Provide the [X, Y] coordinate of the cell's center where the given text is located.  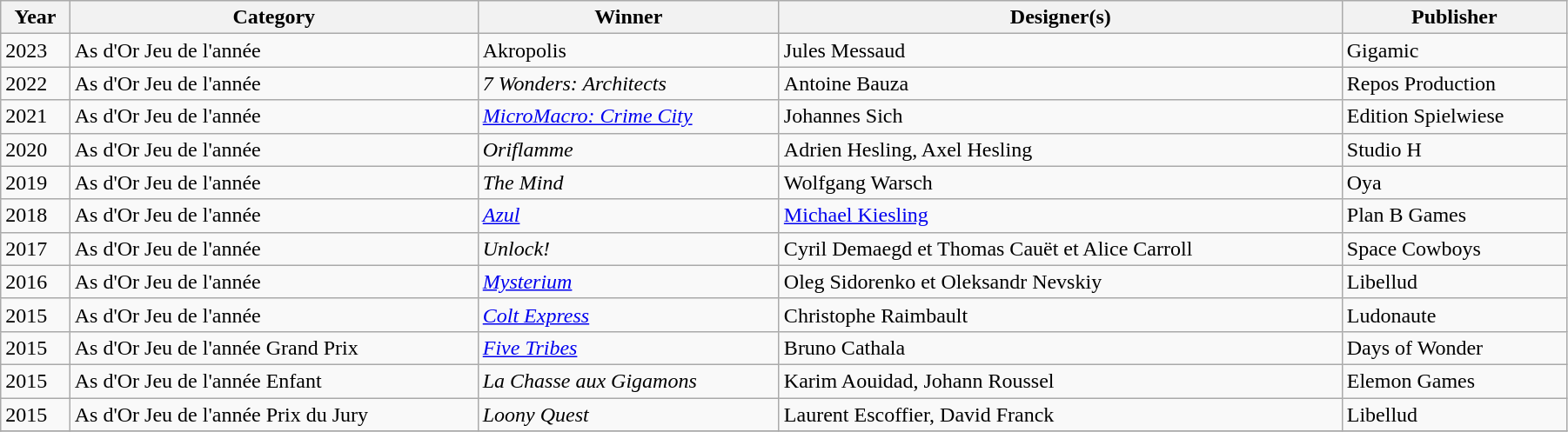
Space Cowboys [1454, 249]
Colt Express [628, 315]
As d'Or Jeu de l'année Enfant [273, 381]
Azul [628, 216]
Repos Production [1454, 83]
As d'Or Jeu de l'année Prix du Jury [273, 415]
2020 [36, 150]
Studio H [1454, 150]
Publisher [1454, 17]
Edition Spielwiese [1454, 116]
Elemon Games [1454, 381]
2018 [36, 216]
Jules Messaud [1060, 50]
Christophe Raimbault [1060, 315]
Cyril Demaegd et Thomas Cauët et Alice Carroll [1060, 249]
The Mind [628, 183]
Wolfgang Warsch [1060, 183]
Laurent Escoffier, David Franck [1060, 415]
Akropolis [628, 50]
Oya [1454, 183]
Unlock! [628, 249]
Plan B Games [1454, 216]
Johannes Sich [1060, 116]
Loony Quest [628, 415]
Bruno Cathala [1060, 348]
Days of Wonder [1454, 348]
Oriflamme [628, 150]
Category [273, 17]
MicroMacro: Crime City [628, 116]
2017 [36, 249]
2022 [36, 83]
Gigamic [1454, 50]
Mysterium [628, 282]
2021 [36, 116]
Oleg Sidorenko et Oleksandr Nevskiy [1060, 282]
7 Wonders: Architects [628, 83]
Year [36, 17]
Five Tribes [628, 348]
Adrien Hesling, Axel Hesling [1060, 150]
Designer(s) [1060, 17]
As d'Or Jeu de l'année Grand Prix [273, 348]
Winner [628, 17]
Antoine Bauza [1060, 83]
La Chasse aux Gigamons [628, 381]
Michael Kiesling [1060, 216]
2019 [36, 183]
2016 [36, 282]
Ludonaute [1454, 315]
Karim Aouidad, Johann Roussel [1060, 381]
2023 [36, 50]
